Extract the [X, Y] coordinate from the center of the cell holding the provided text.  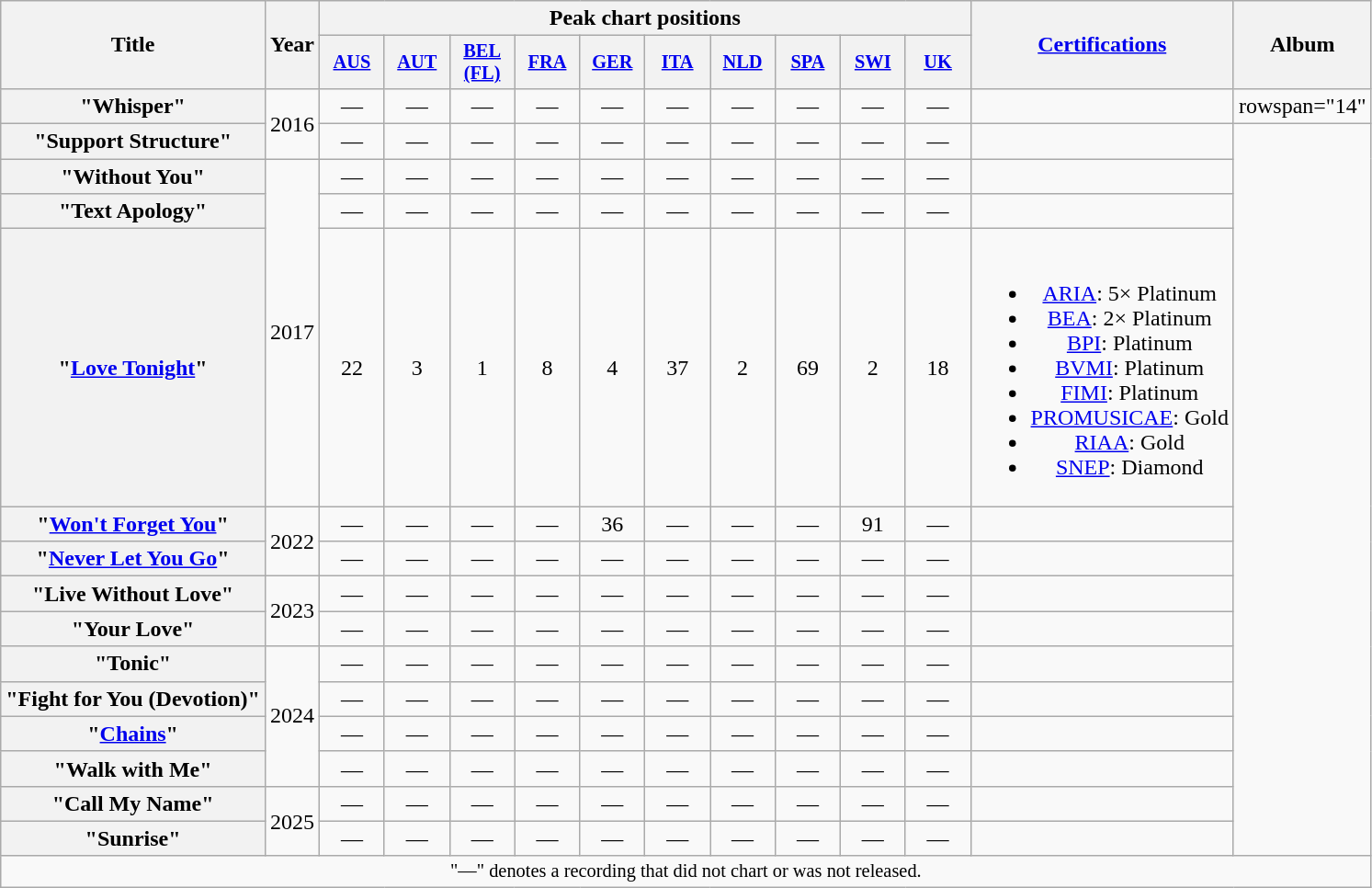
"Without You" [133, 176]
2023 [292, 611]
ARIA: 5× PlatinumBEA: 2× PlatinumBPI: PlatinumBVMI: PlatinumFIMI: PlatinumPROMUSICAE: GoldRIAA: GoldSNEP: Diamond [1102, 368]
GER [612, 63]
ITA [678, 63]
AUT [417, 63]
"Tonic" [133, 664]
BEL(FL) [482, 63]
UK [937, 63]
3 [417, 368]
22 [353, 368]
SPA [807, 63]
Certifications [1102, 45]
Title [133, 45]
"Call My Name" [133, 803]
"Support Structure" [133, 142]
Peak chart positions [645, 18]
2016 [292, 123]
18 [937, 368]
"Won't Forget You" [133, 524]
"Live Without Love" [133, 594]
"Walk with Me" [133, 768]
Album [1302, 45]
"Love Tonight" [133, 368]
8 [548, 368]
2025 [292, 821]
rowspan="14" [1302, 106]
4 [612, 368]
"Fight for You (Devotion)" [133, 699]
NLD [743, 63]
"Chains" [133, 734]
2022 [292, 541]
2017 [292, 333]
1 [482, 368]
37 [678, 368]
"Sunrise" [133, 838]
Year [292, 45]
AUS [353, 63]
SWI [873, 63]
36 [612, 524]
"Never Let You Go" [133, 559]
91 [873, 524]
2024 [292, 716]
"Your Love" [133, 629]
"—" denotes a recording that did not chart or was not released. [686, 871]
"Text Apology" [133, 211]
"Whisper" [133, 106]
69 [807, 368]
FRA [548, 63]
